Search for the cell housing the specified text and yield its [x, y] center coordinate. 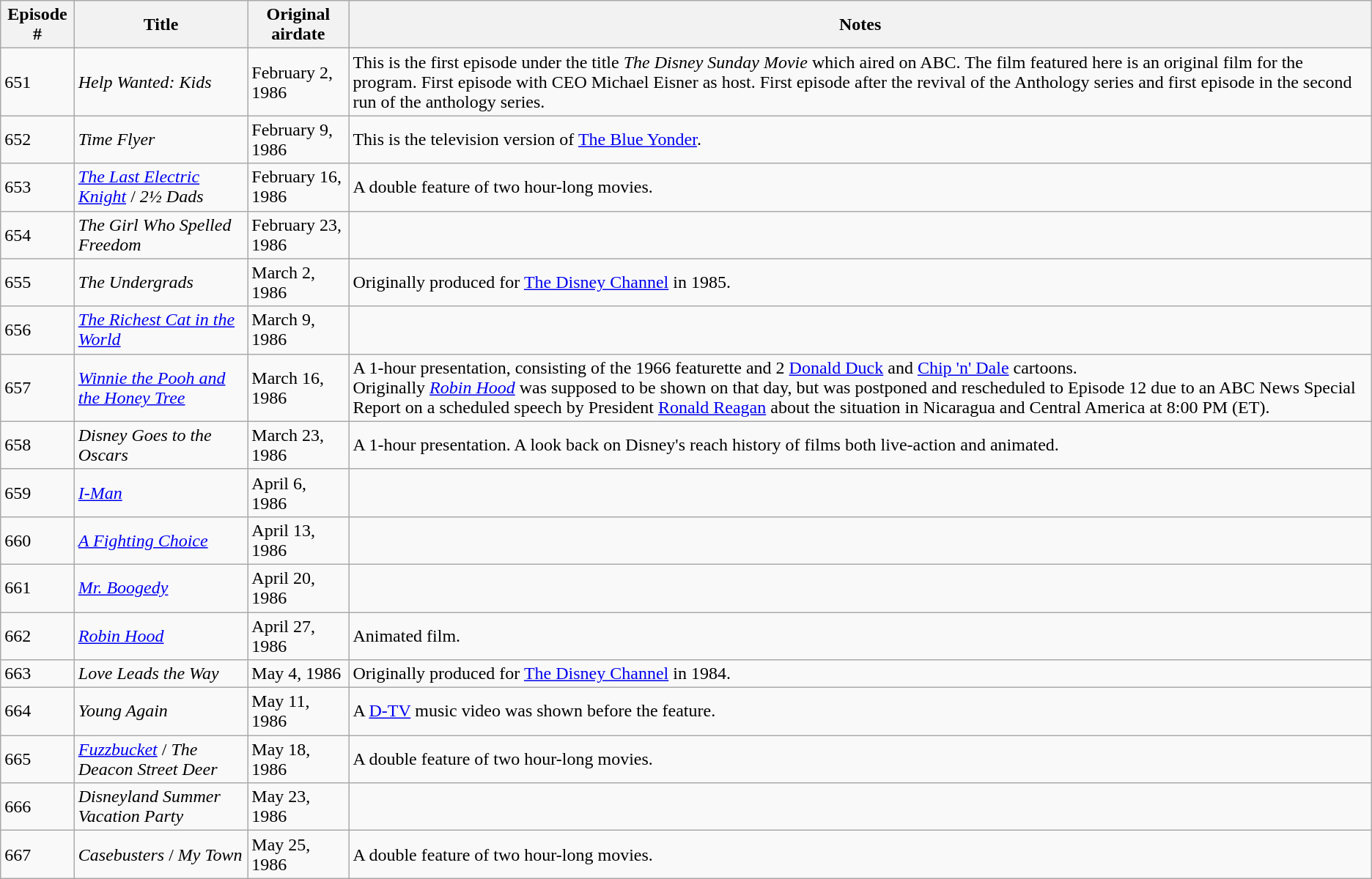
Young Again [161, 712]
Episode # [37, 25]
659 [37, 492]
665 [37, 759]
May 25, 1986 [298, 854]
664 [37, 712]
This is the television version of The Blue Yonder. [860, 139]
Original airdate [298, 25]
The Richest Cat in the World [161, 330]
February 23, 1986 [298, 234]
651 [37, 82]
658 [37, 445]
March 9, 1986 [298, 330]
February 2, 1986 [298, 82]
April 27, 1986 [298, 636]
653 [37, 188]
March 2, 1986 [298, 283]
Time Flyer [161, 139]
661 [37, 587]
March 23, 1986 [298, 445]
662 [37, 636]
Mr. Boogedy [161, 587]
May 18, 1986 [298, 759]
May 4, 1986 [298, 674]
666 [37, 807]
A D-TV music video was shown before the feature. [860, 712]
655 [37, 283]
667 [37, 854]
May 23, 1986 [298, 807]
April 13, 1986 [298, 541]
February 9, 1986 [298, 139]
Originally produced for The Disney Channel in 1984. [860, 674]
A Fighting Choice [161, 541]
Help Wanted: Kids [161, 82]
February 16, 1986 [298, 188]
Winnie the Pooh and the Honey Tree [161, 387]
The Undergrads [161, 283]
Robin Hood [161, 636]
May 11, 1986 [298, 712]
A 1-hour presentation. A look back on Disney's reach history of films both live-action and animated. [860, 445]
April 6, 1986 [298, 492]
Disneyland Summer Vacation Party [161, 807]
March 16, 1986 [298, 387]
The Last Electric Knight / 2½ Dads [161, 188]
Originally produced for The Disney Channel in 1985. [860, 283]
Love Leads the Way [161, 674]
I-Man [161, 492]
Casebusters / My Town [161, 854]
Animated film. [860, 636]
Fuzzbucket / The Deacon Street Deer [161, 759]
654 [37, 234]
Notes [860, 25]
The Girl Who Spelled Freedom [161, 234]
657 [37, 387]
Title [161, 25]
Disney Goes to the Oscars [161, 445]
663 [37, 674]
652 [37, 139]
656 [37, 330]
April 20, 1986 [298, 587]
660 [37, 541]
